Locate the cell with the specified text and output its (X, Y) center coordinate. 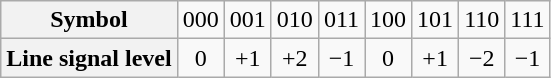
Symbol (89, 20)
010 (294, 20)
100 (388, 20)
011 (341, 20)
Line signal level (89, 58)
−2 (482, 58)
110 (482, 20)
101 (436, 20)
111 (528, 20)
001 (248, 20)
+2 (294, 58)
000 (200, 20)
